Detect which cell encompasses the target text, then output its (x, y) center coordinate. 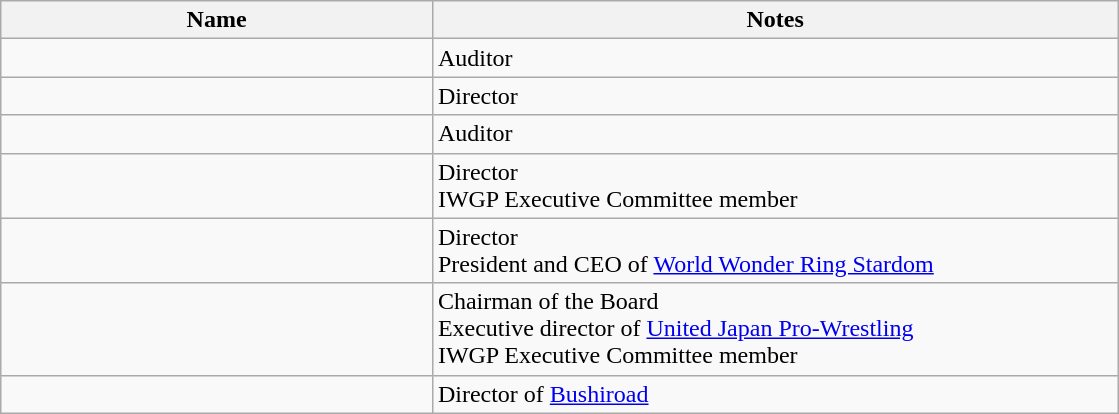
Name (217, 20)
DirectorIWGP Executive Committee member (775, 186)
Director of Bushiroad (775, 394)
Director (775, 96)
Chairman of the BoardExecutive director of United Japan Pro-WrestlingIWGP Executive Committee member (775, 329)
DirectorPresident and CEO of World Wonder Ring Stardom (775, 250)
Notes (775, 20)
